For the text-containing cell, return its midpoint in [X, Y] coordinate format. 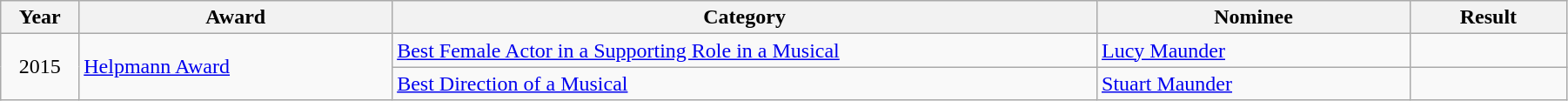
Nominee [1254, 17]
Best Direction of a Musical [745, 84]
Helpmann Award [236, 67]
2015 [40, 67]
Year [40, 17]
Award [236, 17]
Category [745, 17]
Lucy Maunder [1254, 50]
Result [1488, 17]
Best Female Actor in a Supporting Role in a Musical [745, 50]
Stuart Maunder [1254, 84]
